Locate the cell with the specified text and output its (x, y) center coordinate. 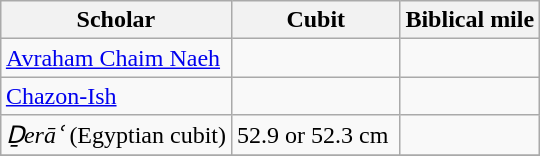
Scholar (116, 20)
Cubit (316, 20)
Chazon-Ish (116, 96)
Avraham Chaim Naeh (116, 58)
52.9 or 52.3 cm (316, 135)
Ḏerāʿ (Egyptian cubit) (116, 135)
Biblical mile (470, 20)
